Find where the given text appears and provide that cell's center as (X, Y) coordinate. 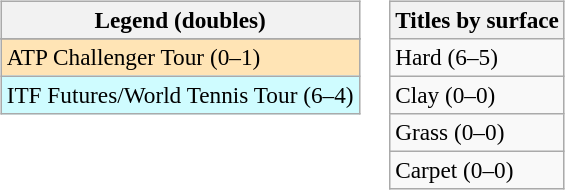
Legend (doubles) (180, 20)
Grass (0–0) (478, 133)
Carpet (0–0) (478, 171)
Hard (6–5) (478, 57)
ATP Challenger Tour (0–1) (180, 57)
Clay (0–0) (478, 95)
Titles by surface (478, 20)
ITF Futures/World Tennis Tour (6–4) (180, 95)
